Locate the cell with the specified text and output its (X, Y) center coordinate. 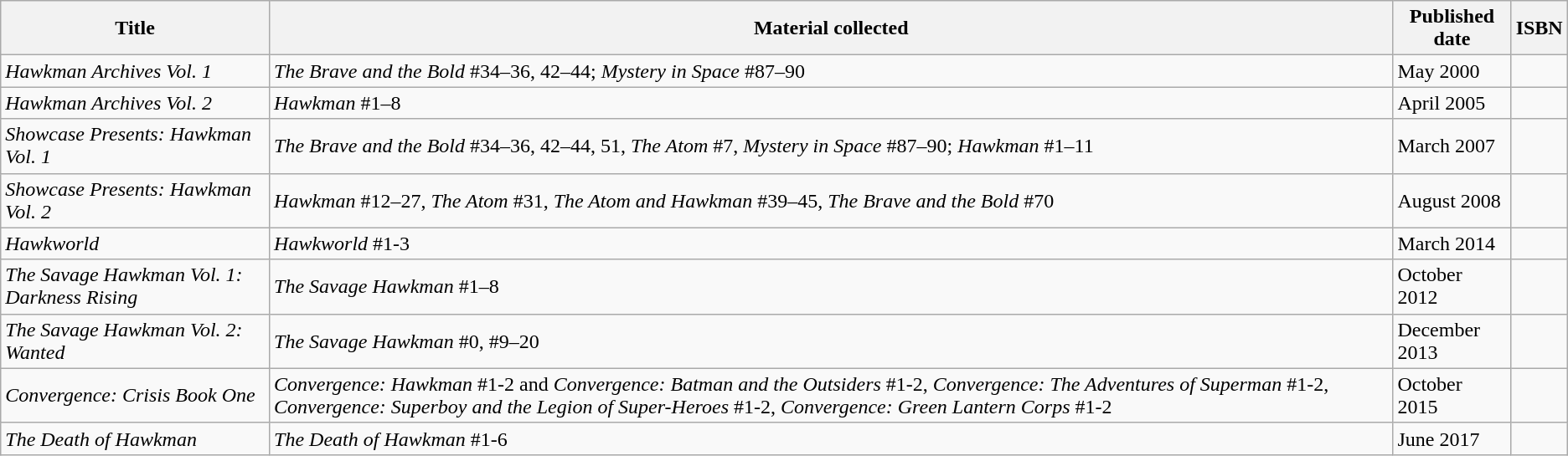
Showcase Presents: Hawkman Vol. 2 (136, 201)
October 2015 (1452, 395)
Convergence: Crisis Book One (136, 395)
Hawkworld (136, 243)
May 2000 (1452, 71)
Material collected (831, 28)
October 2012 (1452, 286)
December 2013 (1452, 341)
The Savage Hawkman #0, #9–20 (831, 341)
Hawkman #12–27, The Atom #31, The Atom and Hawkman #39–45, The Brave and the Bold #70 (831, 201)
March 2014 (1452, 243)
Hawkman Archives Vol. 1 (136, 71)
The Death of Hawkman (136, 438)
The Savage Hawkman Vol. 2: Wanted (136, 341)
August 2008 (1452, 201)
Published date (1452, 28)
The Brave and the Bold #34–36, 42–44; Mystery in Space #87–90 (831, 71)
Title (136, 28)
Hawkman #1–8 (831, 103)
ISBN (1540, 28)
The Savage Hawkman #1–8 (831, 286)
Hawkman Archives Vol. 2 (136, 103)
Hawkworld #1-3 (831, 243)
April 2005 (1452, 103)
The Brave and the Bold #34–36, 42–44, 51, The Atom #7, Mystery in Space #87–90; Hawkman #1–11 (831, 146)
March 2007 (1452, 146)
The Death of Hawkman #1-6 (831, 438)
June 2017 (1452, 438)
Showcase Presents: Hawkman Vol. 1 (136, 146)
The Savage Hawkman Vol. 1: Darkness Rising (136, 286)
